Locate the cell with the specified text and output its (x, y) center coordinate. 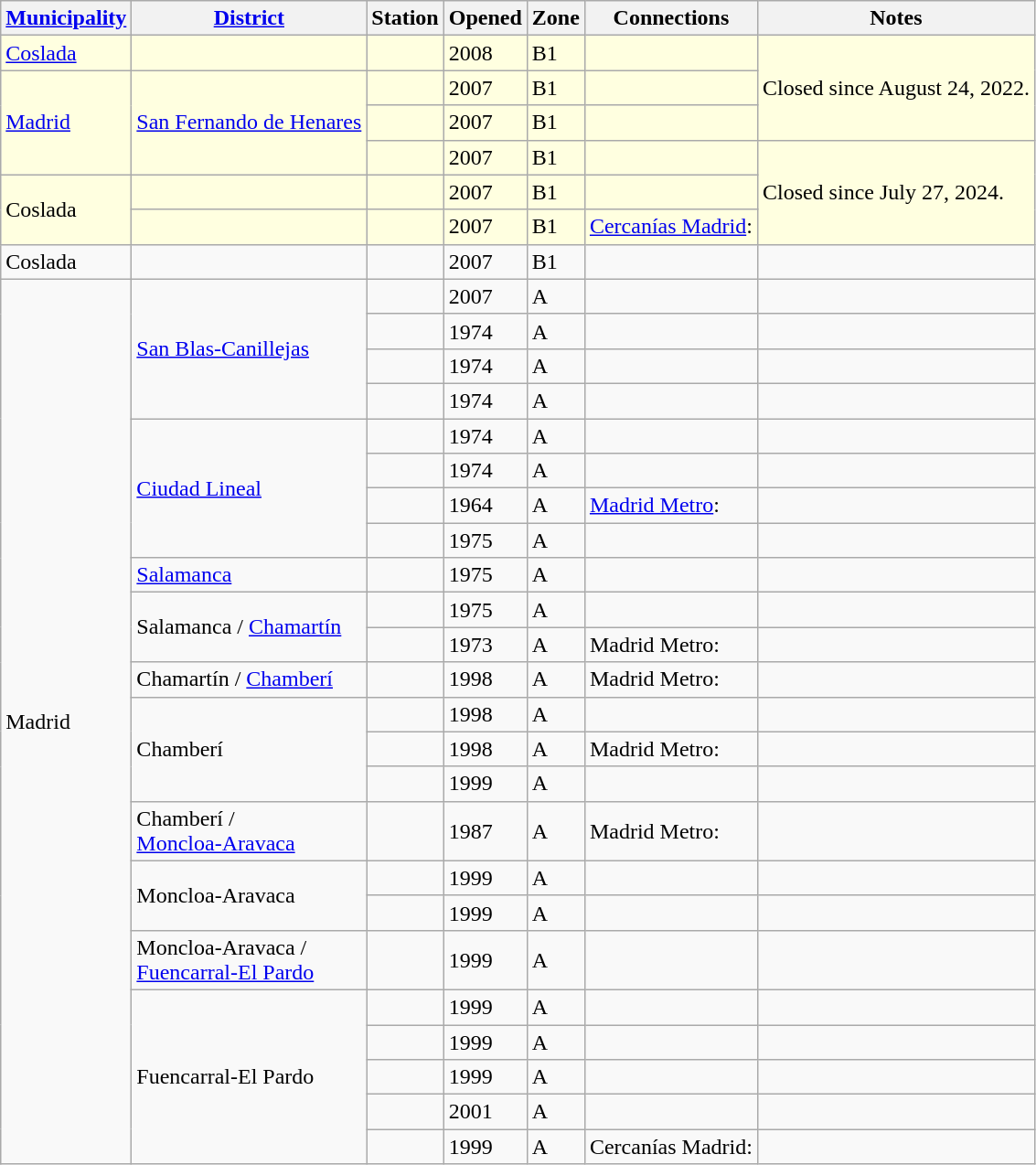
Fuencarral-El Pardo (249, 1076)
1987 (485, 830)
Salamanca / Chamartín (249, 627)
Chamartín / Chamberí (249, 679)
Salamanca (249, 575)
Chamberí /Moncloa-Aravaca (249, 830)
2001 (485, 1112)
Chamberí (249, 749)
San Blas-Canillejas (249, 348)
Moncloa-Aravaca /Fuencarral-El Pardo (249, 960)
Moncloa-Aravaca (249, 895)
Connections (671, 18)
Zone (556, 18)
Station (405, 18)
Ciudad Lineal (249, 488)
Notes (896, 18)
1964 (485, 506)
District (249, 18)
Closed since July 27, 2024. (896, 192)
2008 (485, 53)
1973 (485, 645)
Municipality (66, 18)
Opened (485, 18)
San Fernando de Henares (249, 123)
Closed since August 24, 2022. (896, 88)
